Pinpoint the cell where the given text exists, returning its [X, Y] midpoint coordinate. 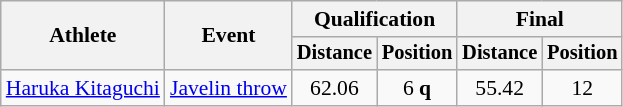
Final [540, 19]
Event [228, 36]
Haruka Kitaguchi [83, 88]
55.42 [500, 88]
Athlete [83, 36]
62.06 [334, 88]
6 q [417, 88]
Qualification [374, 19]
12 [582, 88]
Javelin throw [228, 88]
